Capture the cell that displays the provided text and extract its [X, Y] central coordinate. 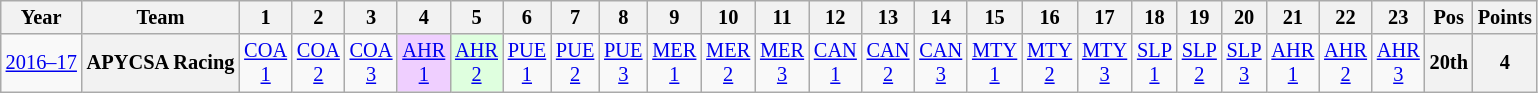
MER2 [728, 63]
COA1 [266, 63]
PUE2 [575, 63]
MTY1 [994, 63]
COA3 [372, 63]
MER1 [674, 63]
Pos [1449, 17]
19 [1200, 17]
SLP1 [1154, 63]
AHR3 [1398, 63]
PUE1 [527, 63]
14 [940, 17]
COA2 [318, 63]
5 [476, 17]
10 [728, 17]
23 [1398, 17]
17 [1104, 17]
CAN3 [940, 63]
CAN2 [888, 63]
9 [674, 17]
2 [318, 17]
SLP3 [1244, 63]
7 [575, 17]
MTY2 [1050, 63]
6 [527, 17]
1 [266, 17]
MER3 [782, 63]
20th [1449, 63]
Year [42, 17]
13 [888, 17]
8 [623, 17]
3 [372, 17]
16 [1050, 17]
SLP2 [1200, 63]
22 [1346, 17]
18 [1154, 17]
CAN1 [836, 63]
11 [782, 17]
APYCSA Racing [161, 63]
PUE3 [623, 63]
21 [1292, 17]
15 [994, 17]
12 [836, 17]
MTY3 [1104, 63]
2016–17 [42, 63]
Team [161, 17]
Points [1505, 17]
20 [1244, 17]
